Search for the cell housing the specified text and yield its (x, y) center coordinate. 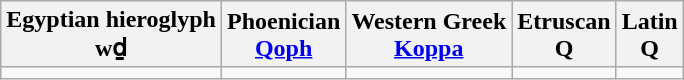
Egyptian hieroglyphwḏ (112, 34)
LatinQ (650, 34)
Western GreekKoppa (429, 34)
EtruscanQ (564, 34)
PhoenicianQoph (283, 34)
